Return the [X, Y] coordinate for the center point of the cell that contains the specified text.  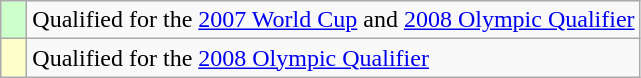
Qualified for the 2008 Olympic Qualifier [334, 58]
Qualified for the 2007 World Cup and 2008 Olympic Qualifier [334, 20]
